Output the [X, Y] coordinate of the center of the cell containing the given text.  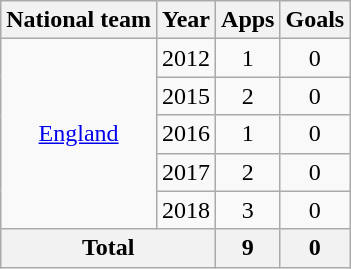
9 [248, 248]
2012 [186, 58]
2015 [186, 96]
2016 [186, 134]
Goals [315, 20]
Year [186, 20]
2017 [186, 172]
National team [79, 20]
2018 [186, 210]
Apps [248, 20]
3 [248, 210]
England [79, 134]
Total [108, 248]
